Find where the given text appears and provide that cell's center as (x, y) coordinate. 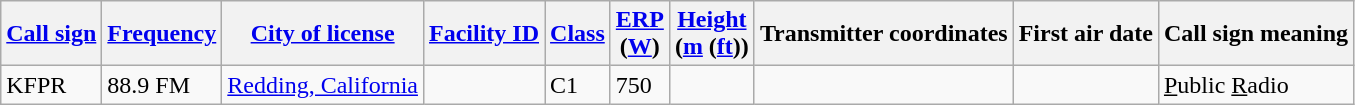
88.9 FM (162, 85)
First air date (1086, 34)
Height(m (ft)) (712, 34)
ERP(W) (640, 34)
Call sign (52, 34)
Frequency (162, 34)
Facility ID (484, 34)
City of license (323, 34)
Class (578, 34)
Call sign meaning (1256, 34)
Public Radio (1256, 85)
KFPR (52, 85)
Transmitter coordinates (884, 34)
750 (640, 85)
C1 (578, 85)
Redding, California (323, 85)
